Output the (X, Y) coordinate of the center of the cell containing the given text.  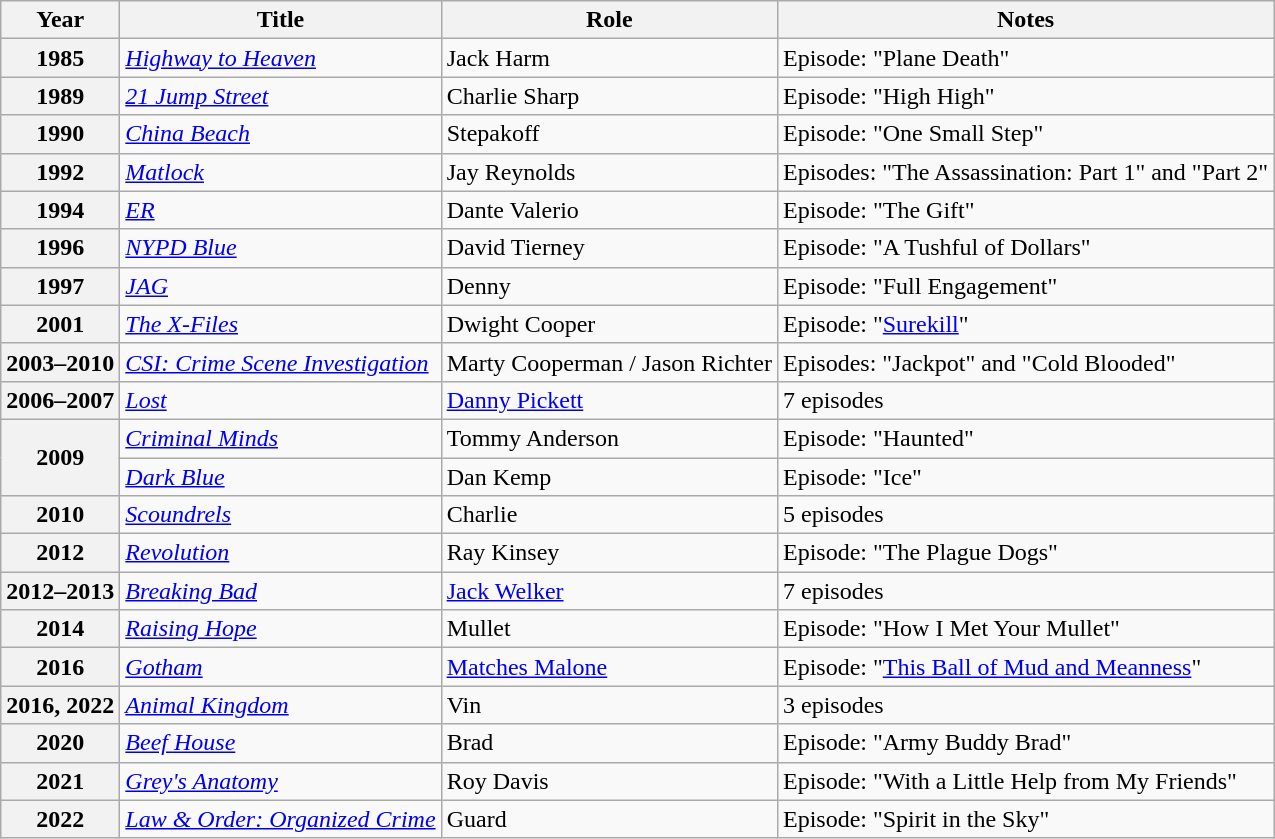
Gotham (280, 667)
2022 (60, 819)
Year (60, 20)
Breaking Bad (280, 591)
2016, 2022 (60, 705)
Tommy Anderson (609, 438)
Lost (280, 400)
Episode: "How I Met Your Mullet" (1025, 629)
Charlie Sharp (609, 96)
1985 (60, 58)
Vin (609, 705)
1997 (60, 286)
NYPD Blue (280, 248)
1994 (60, 210)
Episode: "A Tushful of Dollars" (1025, 248)
Matches Malone (609, 667)
Danny Pickett (609, 400)
The X-Files (280, 324)
Episode: "Army Buddy Brad" (1025, 743)
2010 (60, 515)
JAG (280, 286)
Marty Cooperman / Jason Richter (609, 362)
Jay Reynolds (609, 172)
Episode: "Plane Death" (1025, 58)
2001 (60, 324)
2012 (60, 553)
2009 (60, 457)
Episode: "The Gift" (1025, 210)
2021 (60, 781)
Jack Harm (609, 58)
2020 (60, 743)
2003–2010 (60, 362)
1990 (60, 134)
Scoundrels (280, 515)
2006–2007 (60, 400)
Beef House (280, 743)
Dan Kemp (609, 477)
1996 (60, 248)
Role (609, 20)
Episode: "This Ball of Mud and Meanness" (1025, 667)
Dwight Cooper (609, 324)
Notes (1025, 20)
Raising Hope (280, 629)
Dark Blue (280, 477)
1992 (60, 172)
Dante Valerio (609, 210)
1989 (60, 96)
Criminal Minds (280, 438)
Episode: "One Small Step" (1025, 134)
Episodes: "Jackpot" and "Cold Blooded" (1025, 362)
Roy Davis (609, 781)
Guard (609, 819)
Mullet (609, 629)
Charlie (609, 515)
Episodes: "The Assassination: Part 1" and "Part 2" (1025, 172)
Stepakoff (609, 134)
Grey's Anatomy (280, 781)
21 Jump Street (280, 96)
Episode: "With a Little Help from My Friends" (1025, 781)
3 episodes (1025, 705)
Ray Kinsey (609, 553)
Brad (609, 743)
Episode: "Haunted" (1025, 438)
Revolution (280, 553)
Episode: "Spirit in the Sky" (1025, 819)
ER (280, 210)
Animal Kingdom (280, 705)
2014 (60, 629)
Title (280, 20)
Denny (609, 286)
Episode: "The Plague Dogs" (1025, 553)
Episode: "Ice" (1025, 477)
Jack Welker (609, 591)
Matlock (280, 172)
David Tierney (609, 248)
Episode: "Surekill" (1025, 324)
5 episodes (1025, 515)
2016 (60, 667)
Episode: "High High" (1025, 96)
Law & Order: Organized Crime (280, 819)
China Beach (280, 134)
Highway to Heaven (280, 58)
2012–2013 (60, 591)
CSI: Crime Scene Investigation (280, 362)
Episode: "Full Engagement" (1025, 286)
